Capture the cell that displays the provided text and extract its [X, Y] central coordinate. 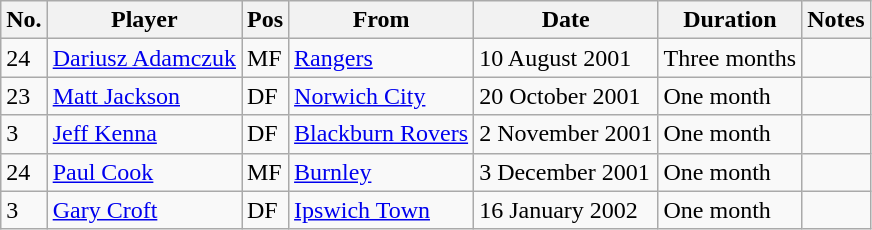
Duration [730, 20]
20 October 2001 [566, 96]
Norwich City [382, 96]
Ipswich Town [382, 210]
Three months [730, 58]
16 January 2002 [566, 210]
10 August 2001 [566, 58]
Burnley [382, 172]
23 [24, 96]
From [382, 20]
Rangers [382, 58]
Matt Jackson [144, 96]
Dariusz Adamczuk [144, 58]
Paul Cook [144, 172]
Pos [266, 20]
Player [144, 20]
Notes [836, 20]
Date [566, 20]
Gary Croft [144, 210]
No. [24, 20]
3 December 2001 [566, 172]
2 November 2001 [566, 134]
Blackburn Rovers [382, 134]
Jeff Kenna [144, 134]
